Provide the [x, y] coordinate of the cell's center where the given text is located.  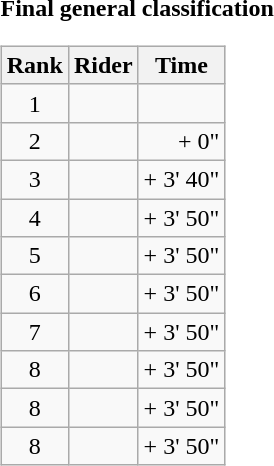
1 [34, 103]
2 [34, 141]
5 [34, 256]
+ 0" [182, 141]
3 [34, 179]
Rider [103, 65]
6 [34, 294]
7 [34, 332]
Rank [34, 65]
4 [34, 217]
Time [182, 65]
+ 3' 40" [182, 179]
